Extract the (X, Y) coordinate from the center of the cell holding the provided text.  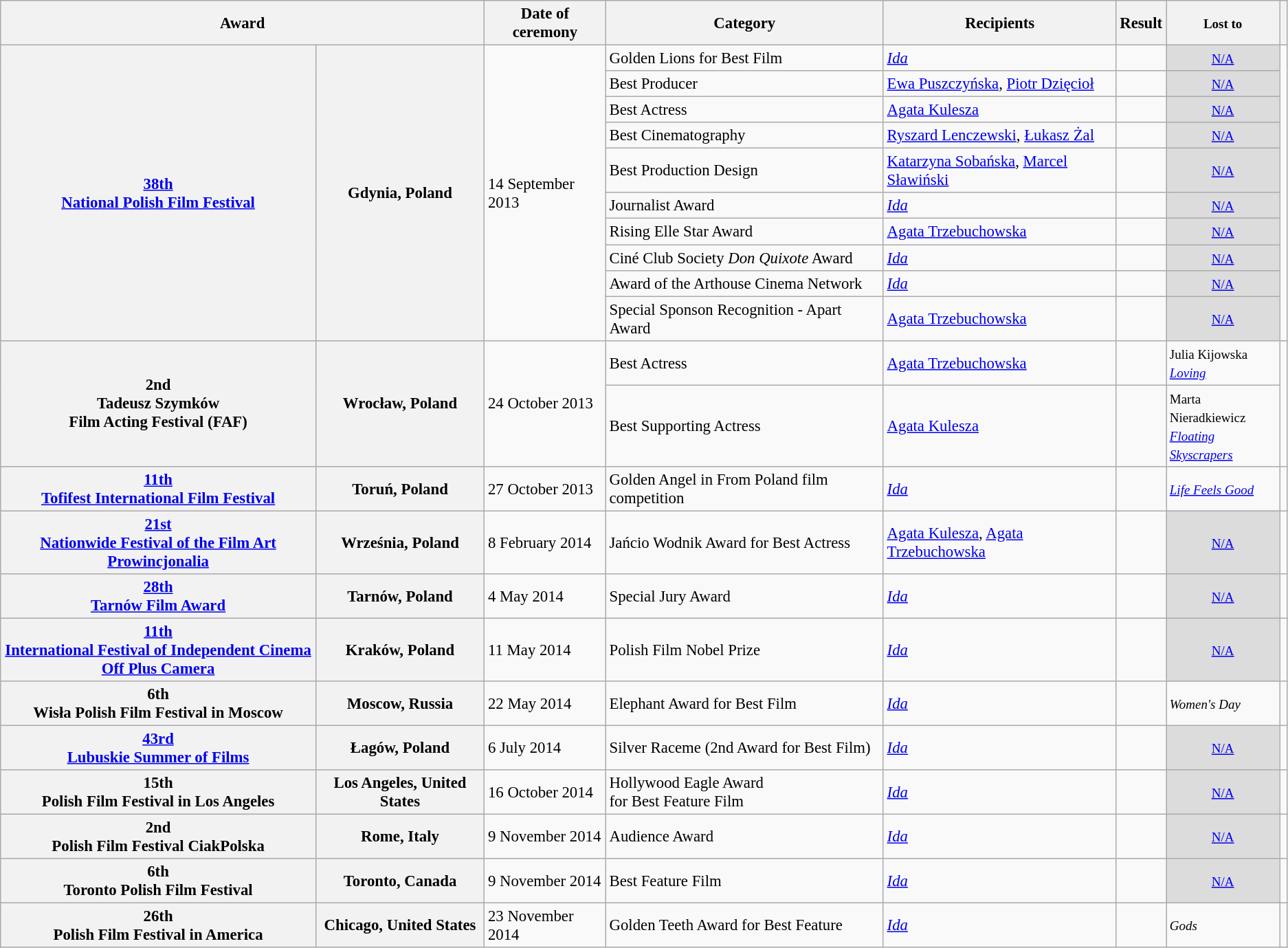
43rd Lubuskie Summer of Films (158, 748)
Golden Angel in From Poland film competition (744, 489)
Best Cinematography (744, 135)
Chicago, United States (400, 925)
23 November 2014 (546, 925)
Gods (1222, 925)
26th Polish Film Festival in America (158, 925)
27 October 2013 (546, 489)
Best Supporting Actress (744, 426)
Result (1141, 23)
Gdynia, Poland (400, 193)
Julia KijowskaLoving (1222, 363)
Rising Elle Star Award (744, 232)
21st Nationwide Festival of the Film Art Prowincjonalia (158, 542)
Kraków, Poland (400, 650)
Marta NieradkiewiczFloating Skyscrapers (1222, 426)
Golden Teeth Award for Best Feature (744, 925)
Agata Kulesza, Agata Trzebuchowska (999, 542)
16 October 2014 (546, 792)
Date of ceremony (546, 23)
Award (243, 23)
15th Polish Film Festival in Los Angeles (158, 792)
Life Feels Good (1222, 489)
Ciné Club Society Don Quixote Award (744, 258)
6 July 2014 (546, 748)
Września, Poland (400, 542)
Hollywood Eagle Award for Best Feature Film (744, 792)
Ewa Puszczyńska, Piotr Dzięcioł (999, 84)
Rome, Italy (400, 837)
2nd Polish Film Festival CiakPolska (158, 837)
Best Production Design (744, 170)
Audience Award (744, 837)
28th Tarnów Film Award (158, 597)
24 October 2013 (546, 403)
8 February 2014 (546, 542)
Katarzyna Sobańska, Marcel Sławiński (999, 170)
Best Producer (744, 84)
11th Tofifest International Film Festival (158, 489)
Special Sponson Recognition - Apart Award (744, 319)
22 May 2014 (546, 704)
Category (744, 23)
11 May 2014 (546, 650)
Tarnów, Poland (400, 597)
Łagów, Poland (400, 748)
Wrocław, Poland (400, 403)
Recipients (999, 23)
Moscow, Russia (400, 704)
Polish Film Nobel Prize (744, 650)
Jańcio Wodnik Award for Best Actress (744, 542)
6th Toronto Polish Film Festival (158, 881)
11th International Festival of Independent Cinema Off Plus Camera (158, 650)
Award of the Arthouse Cinema Network (744, 283)
Golden Lions for Best Film (744, 58)
Lost to (1222, 23)
Ryszard Lenczewski, Łukasz Żal (999, 135)
Silver Raceme (2nd Award for Best Film) (744, 748)
Journalist Award (744, 206)
Best Feature Film (744, 881)
Elephant Award for Best Film (744, 704)
Toruń, Poland (400, 489)
Women's Day (1222, 704)
2nd Tadeusz Szymków Film Acting Festival (FAF) (158, 403)
Special Jury Award (744, 597)
6th Wisła Polish Film Festival in Moscow (158, 704)
38th National Polish Film Festival (158, 193)
14 September 2013 (546, 193)
Los Angeles, United States (400, 792)
4 May 2014 (546, 597)
Toronto, Canada (400, 881)
